Find where the given text appears and provide that cell's center as [x, y] coordinate. 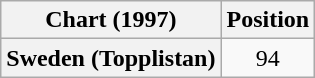
94 [268, 58]
Sweden (Topplistan) [111, 58]
Position [268, 20]
Chart (1997) [111, 20]
